Output the (x, y) coordinate of the center of the cell containing the given text.  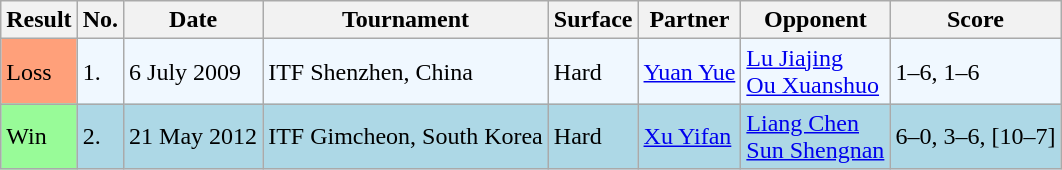
Score (976, 20)
Result (39, 20)
Tournament (406, 20)
Liang Chen Sun Shengnan (816, 136)
Xu Yifan (690, 136)
1. (100, 72)
6–0, 3–6, [10–7] (976, 136)
Lu Jiajing Ou Xuanshuo (816, 72)
ITF Gimcheon, South Korea (406, 136)
No. (100, 20)
Loss (39, 72)
6 July 2009 (194, 72)
21 May 2012 (194, 136)
Partner (690, 20)
ITF Shenzhen, China (406, 72)
Date (194, 20)
Yuan Yue (690, 72)
Surface (593, 20)
1–6, 1–6 (976, 72)
Opponent (816, 20)
Win (39, 136)
2. (100, 136)
